Search for the cell housing the specified text and yield its (x, y) center coordinate. 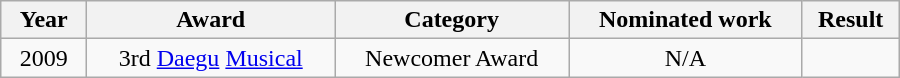
Award (211, 20)
N/A (686, 58)
3rd Daegu Musical (211, 58)
Category (452, 20)
Year (44, 20)
2009 (44, 58)
Nominated work (686, 20)
Newcomer Award (452, 58)
Result (850, 20)
